Return (X, Y) of the center of cell containing provided text 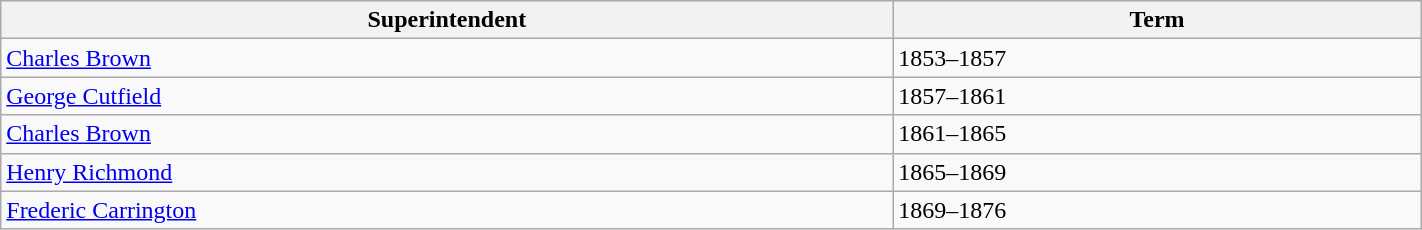
1857–1861 (1157, 96)
1853–1857 (1157, 58)
1865–1869 (1157, 172)
1861–1865 (1157, 134)
Frederic Carrington (447, 210)
Henry Richmond (447, 172)
George Cutfield (447, 96)
Term (1157, 20)
Superintendent (447, 20)
1869–1876 (1157, 210)
